Find where the given text appears and provide that cell's center as (X, Y) coordinate. 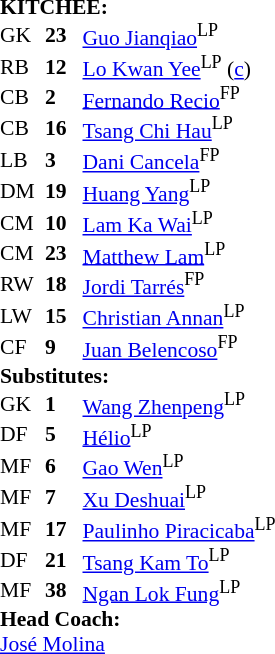
12 (64, 66)
Xu DeshuaiLP (178, 498)
16 (64, 128)
Paulinho PiracicabaLP (178, 528)
Jordi TarrésFP (178, 284)
Dani CancelaFP (178, 160)
Huang YangLP (178, 190)
Matthew LamLP (178, 254)
CF (22, 346)
Juan BelencosoFP (178, 346)
RW (22, 284)
6 (64, 466)
18 (64, 284)
2 (64, 98)
Lo Kwan YeeLP (c) (178, 66)
5 (64, 434)
38 (64, 590)
1 (64, 404)
Tsang Kam ToLP (178, 560)
Lam Ka WaiLP (178, 222)
21 (64, 560)
Tsang Chi HauLP (178, 128)
LB (22, 160)
Guo JianqiaoLP (178, 36)
19 (64, 190)
9 (64, 346)
DM (22, 190)
LW (22, 316)
Gao WenLP (178, 466)
HélioLP (178, 434)
17 (64, 528)
RB (22, 66)
15 (64, 316)
10 (64, 222)
Ngan Lok FungLP (178, 590)
7 (64, 498)
Christian AnnanLP (178, 316)
Wang ZhenpengLP (178, 404)
3 (64, 160)
Fernando RecioFP (178, 98)
